Scan for the cell matching the given text and deliver its [x, y] coordinate at center. 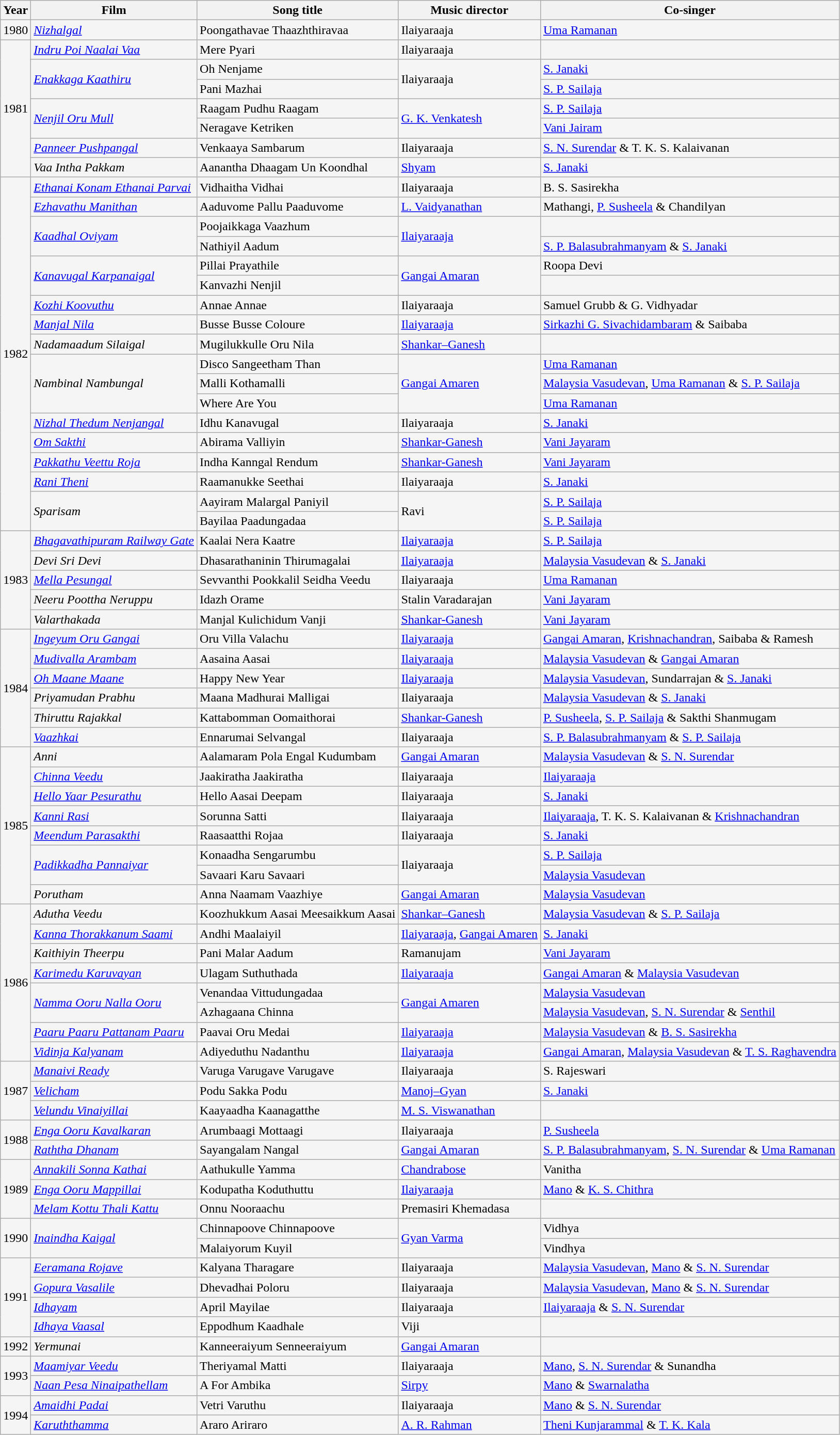
Meendum Parasakthi [114, 835]
Pani Mazhai [298, 89]
April Mayilae [298, 1307]
Roopa Devi [689, 266]
Valarthakada [114, 619]
Paavai Oru Medai [298, 1032]
Film [114, 10]
Amaidhi Padai [114, 1405]
Dhasarathaninin Thirumagalai [298, 560]
Raasaatthi Rojaa [298, 835]
Malli Kothamalli [298, 384]
1992 [15, 1346]
Mathangi, P. Susheela & Chandilyan [689, 206]
Aalamaram Pola Engal Kudumbam [298, 757]
Om Sakthi [114, 442]
Vetri Varuthu [298, 1405]
Kaalai Nera Kaatre [298, 540]
S. P. Balasubrahmanyam & S. Janaki [689, 246]
Idhayam [114, 1307]
Poojaikkaga Vaazhum [298, 226]
Hello Yaar Pesurathu [114, 796]
Idhaya Vaasal [114, 1327]
Sirpy [470, 1385]
Dhevadhai Poloru [298, 1287]
Kodupatha Koduthuttu [298, 1189]
1981 [15, 108]
Adiyeduthu Nadanthu [298, 1051]
Vanitha [689, 1169]
Araro Ariraro [298, 1425]
M. S. Viswanathan [470, 1110]
Vidhaitha Vidhai [298, 187]
Koozhukkum Aasai Meesaikkum Aasai [298, 914]
Annakili Sonna Kathai [114, 1169]
1989 [15, 1189]
Kaayaadha Kaanagatthe [298, 1110]
P. Susheela [689, 1130]
Azhagaana Chinna [298, 1012]
Kanvazhi Nenjil [298, 285]
Stalin Varadarajan [470, 600]
Gopura Vasalile [114, 1287]
L. Vaidyanathan [470, 206]
Ethanai Konam Ethanai Parvai [114, 187]
1982 [15, 354]
Velundu Vinaiyillai [114, 1110]
Adutha Veedu [114, 914]
Vindhya [689, 1248]
Devi Sri Devi [114, 560]
Andhi Maalaiyil [298, 934]
Kattabomman Oomaithorai [298, 717]
Malaysia Vasudevan & Gangai Amaran [689, 659]
Indru Poi Naalai Vaa [114, 50]
Year [15, 10]
Maamiyar Veedu [114, 1366]
Venandaa Vittudungadaa [298, 993]
Manaivi Ready [114, 1071]
Raamanukke Seethai [298, 482]
Mugilukkulle Oru Nila [298, 344]
Malaysia Vasudevan, Uma Ramanan & S. P. Sailaja [689, 384]
Nizhalgal [114, 30]
Naan Pesa Ninaipathellam [114, 1385]
Song title [298, 10]
Malaysia Vasudevan & S. N. Surendar [689, 757]
1986 [15, 983]
Sevvanthi Pookkalil Seidha Veedu [298, 580]
1987 [15, 1091]
Aanantha Dhaagam Un Koondhal [298, 167]
Shyam [470, 167]
Eppodhum Kaadhale [298, 1327]
Manjal Nila [114, 325]
Padikkadha Pannaiyar [114, 865]
Venkaaya Sambarum [298, 148]
Music director [470, 10]
Ramanujam [470, 953]
Indha Kanngal Rendum [298, 462]
Annae Annae [298, 305]
Arumbaagi Mottaagi [298, 1130]
Pillai Prayathile [298, 266]
Gangai Amaran, Malaysia Vasudevan & T. S. Raghavendra [689, 1051]
Kaadhal Oviyam [114, 236]
Onnu Nooraachu [298, 1209]
1980 [15, 30]
Malaysia Vasudevan & S. P. Sailaja [689, 914]
Rani Theni [114, 482]
Sparisam [114, 511]
Oh Nenjame [298, 69]
Kanna Thorakkanum Saami [114, 934]
Mano & Swarnalatha [689, 1385]
Kalyana Tharagare [298, 1268]
Porutham [114, 895]
Kanavugal Karpanaigal [114, 276]
Priyamudan Prabhu [114, 698]
Ezhavathu Manithan [114, 206]
Ilaiyaraaja, T. K. S. Kalaivanan & Krishnachandran [689, 816]
Paaru Paaru Pattanam Paaru [114, 1032]
Mano & K. S. Chithra [689, 1189]
Vaa Intha Pakkam [114, 167]
Bayilaa Paadungadaa [298, 521]
S. P. Balasubrahmanyam, S. N. Surendar & Uma Ramanan [689, 1150]
Inaindha Kaigal [114, 1238]
1984 [15, 688]
Chandrabose [470, 1169]
Kanneeraiyum Senneeraiyum [298, 1346]
Eeramana Rojave [114, 1268]
Vaazhkai [114, 737]
Samuel Grubb & G. Vidhyadar [689, 305]
Sorunna Satti [298, 816]
Malaysia Vasudevan, S. N. Surendar & Senthil [689, 1012]
Anna Naamam Vaazhiye [298, 895]
Abirama Valliyin [298, 442]
Hello Aasai Deepam [298, 796]
G. K. Venkatesh [470, 118]
Bhagavathipuram Railway Gate [114, 540]
P. Susheela, S. P. Sailaja & Sakthi Shanmugam [689, 717]
Maana Madhurai Malligai [298, 698]
Theriyamal Matti [298, 1366]
Raththa Dhanam [114, 1150]
Vidhya [689, 1229]
1988 [15, 1140]
Savaari Karu Savaari [298, 875]
Aasaina Aasai [298, 659]
Co-singer [689, 10]
Manoj–Gyan [470, 1091]
Busse Busse Coloure [298, 325]
1985 [15, 825]
Theni Kunjarammal & T. K. Kala [689, 1425]
Podu Sakka Podu [298, 1091]
Oh Maane Maane [114, 678]
Nathiyil Aadum [298, 246]
Namma Ooru Nalla Ooru [114, 1002]
Panneer Pushpangal [114, 148]
Idhu Kanavugal [298, 423]
Vani Jairam [689, 128]
Ilaiyaraaja & S. N. Surendar [689, 1307]
1991 [15, 1297]
Sirkazhi G. Sivachidambaram & Saibaba [689, 325]
Gangai Amaran, Krishnachandran, Saibaba & Ramesh [689, 639]
Neeru Poottha Neruppu [114, 600]
Melam Kottu Thali Kattu [114, 1209]
Nizhal Thedum Nenjangal [114, 423]
1983 [15, 580]
Sayangalam Nangal [298, 1150]
Ravi [470, 511]
1993 [15, 1376]
Karimedu Karuvayan [114, 973]
Enga Ooru Mappillai [114, 1189]
A. R. Rahman [470, 1425]
Kaithiyin Theerpu [114, 953]
1994 [15, 1415]
Enakkaga Kaathiru [114, 79]
Mano & S. N. Surendar [689, 1405]
Karuththamma [114, 1425]
Oru Villa Valachu [298, 639]
Mella Pesungal [114, 580]
Anni [114, 757]
Malaiyorum Kuyil [298, 1248]
Mudivalla Arambam [114, 659]
S. N. Surendar & T. K. S. Kalaivanan [689, 148]
Thiruttu Rajakkal [114, 717]
Mano, S. N. Surendar & Sunandha [689, 1366]
A For Ambika [298, 1385]
Neragave Ketriken [298, 128]
Vidinja Kalyanam [114, 1051]
Kozhi Koovuthu [114, 305]
Pani Malar Aadum [298, 953]
Manjal Kulichidum Vanji [298, 619]
Ingeyum Oru Gangai [114, 639]
Malaysia Vasudevan, Sundarrajan & S. Janaki [689, 678]
Varuga Varugave Varugave [298, 1071]
S. P. Balasubrahmanyam & S. P. Sailaja [689, 737]
Ulagam Suthuthada [298, 973]
Nambinal Nambungal [114, 384]
Pakkathu Veettu Roja [114, 462]
Aayiram Malargal Paniyil [298, 501]
Happy New Year [298, 678]
B. S. Sasirekha [689, 187]
Nadamaadum Silaigal [114, 344]
Where Are You [298, 403]
Malaysia Vasudevan & B. S. Sasirekha [689, 1032]
Poongathavae Thaazhthiravaa [298, 30]
S. Rajeswari [689, 1071]
Idazh Orame [298, 600]
Ilaiyaraaja, Gangai Amaren [470, 934]
Aaduvome Pallu Paaduvome [298, 206]
Aathukulle Yamma [298, 1169]
Velicham [114, 1091]
Chinnapoove Chinnapoove [298, 1229]
Mere Pyari [298, 50]
Viji [470, 1327]
1990 [15, 1238]
Disco Sangeetham Than [298, 364]
Yermunai [114, 1346]
Ennarumai Selvangal [298, 737]
Gyan Varma [470, 1238]
Raagam Pudhu Raagam [298, 108]
Kanni Rasi [114, 816]
Enga Ooru Kavalkaran [114, 1130]
Gangai Amaran & Malaysia Vasudevan [689, 973]
Jaakiratha Jaakiratha [298, 776]
Premasiri Khemadasa [470, 1209]
Konaadha Sengarumbu [298, 855]
Chinna Veedu [114, 776]
Nenjil Oru Mull [114, 118]
